For the text-containing cell, return its midpoint in (X, Y) coordinate format. 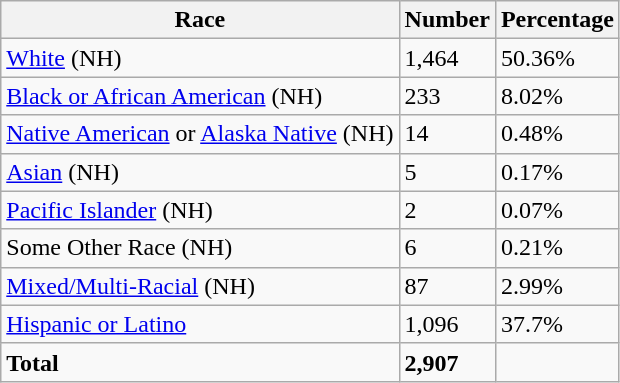
Percentage (557, 20)
Black or African American (NH) (200, 96)
2 (447, 210)
233 (447, 96)
50.36% (557, 58)
2,907 (447, 362)
1,096 (447, 324)
87 (447, 286)
37.7% (557, 324)
Number (447, 20)
8.02% (557, 96)
White (NH) (200, 58)
5 (447, 172)
Total (200, 362)
Some Other Race (NH) (200, 248)
6 (447, 248)
Race (200, 20)
Mixed/Multi-Racial (NH) (200, 286)
Native American or Alaska Native (NH) (200, 134)
0.07% (557, 210)
Asian (NH) (200, 172)
0.21% (557, 248)
Hispanic or Latino (200, 324)
0.17% (557, 172)
2.99% (557, 286)
1,464 (447, 58)
Pacific Islander (NH) (200, 210)
0.48% (557, 134)
14 (447, 134)
